From the cell containing the given text, extract its center point as [X, Y] coordinate. 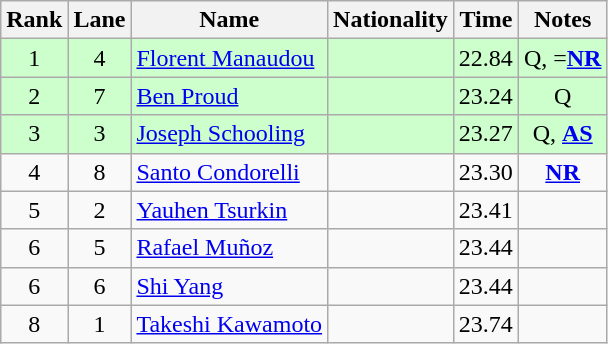
Florent Manaudou [230, 58]
Notes [562, 20]
Nationality [391, 20]
7 [100, 96]
22.84 [486, 58]
23.30 [486, 172]
Rank [34, 20]
23.27 [486, 134]
Yauhen Tsurkin [230, 210]
Q, AS [562, 134]
Shi Yang [230, 286]
Takeshi Kawamoto [230, 324]
Rafael Muñoz [230, 248]
NR [562, 172]
Q, =NR [562, 58]
Joseph Schooling [230, 134]
Q [562, 96]
23.41 [486, 210]
23.74 [486, 324]
Lane [100, 20]
23.24 [486, 96]
Ben Proud [230, 96]
Name [230, 20]
Time [486, 20]
Santo Condorelli [230, 172]
